Locate the cell with the specified text and output its [X, Y] center coordinate. 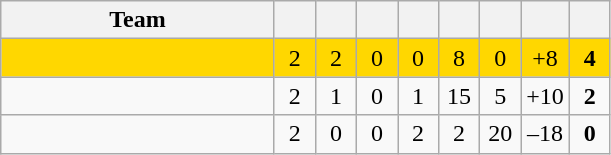
15 [460, 96]
–18 [546, 134]
8 [460, 58]
20 [500, 134]
+8 [546, 58]
+10 [546, 96]
4 [590, 58]
Team [138, 20]
5 [500, 96]
